Identify which cell holds the provided text, then report its [x, y] central coordinate. 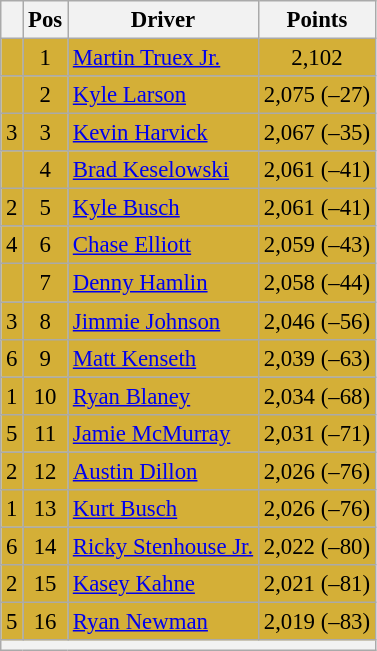
Ryan Newman [164, 621]
Ryan Blaney [164, 396]
14 [46, 546]
2,039 (–63) [316, 358]
2,059 (–43) [316, 245]
Kasey Kahne [164, 584]
2,031 (–71) [316, 433]
Matt Kenseth [164, 358]
Jamie McMurray [164, 433]
Pos [46, 20]
Kurt Busch [164, 509]
2,022 (–80) [316, 546]
Brad Keselowski [164, 170]
9 [46, 358]
2,019 (–83) [316, 621]
11 [46, 433]
2,034 (–68) [316, 396]
Points [316, 20]
Denny Hamlin [164, 283]
7 [46, 283]
Kyle Larson [164, 95]
2,021 (–81) [316, 584]
Chase Elliott [164, 245]
Driver [164, 20]
2,046 (–56) [316, 321]
Austin Dillon [164, 471]
2,067 (–35) [316, 133]
12 [46, 471]
13 [46, 509]
Kyle Busch [164, 208]
2,058 (–44) [316, 283]
Martin Truex Jr. [164, 58]
Kevin Harvick [164, 133]
2,102 [316, 58]
8 [46, 321]
10 [46, 396]
Ricky Stenhouse Jr. [164, 546]
Jimmie Johnson [164, 321]
15 [46, 584]
2,075 (–27) [316, 95]
16 [46, 621]
